Detect which cell encompasses the target text, then output its (x, y) center coordinate. 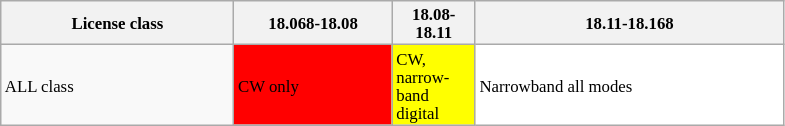
Narrowband all modes (629, 85)
ALL class (118, 85)
18.068-18.08 (313, 23)
CW only (313, 85)
18.11-18.168 (629, 23)
CW, narrow-band digital (434, 85)
18.08-18.11 (434, 23)
License class (118, 23)
